Return [x, y] of the center of cell containing provided text 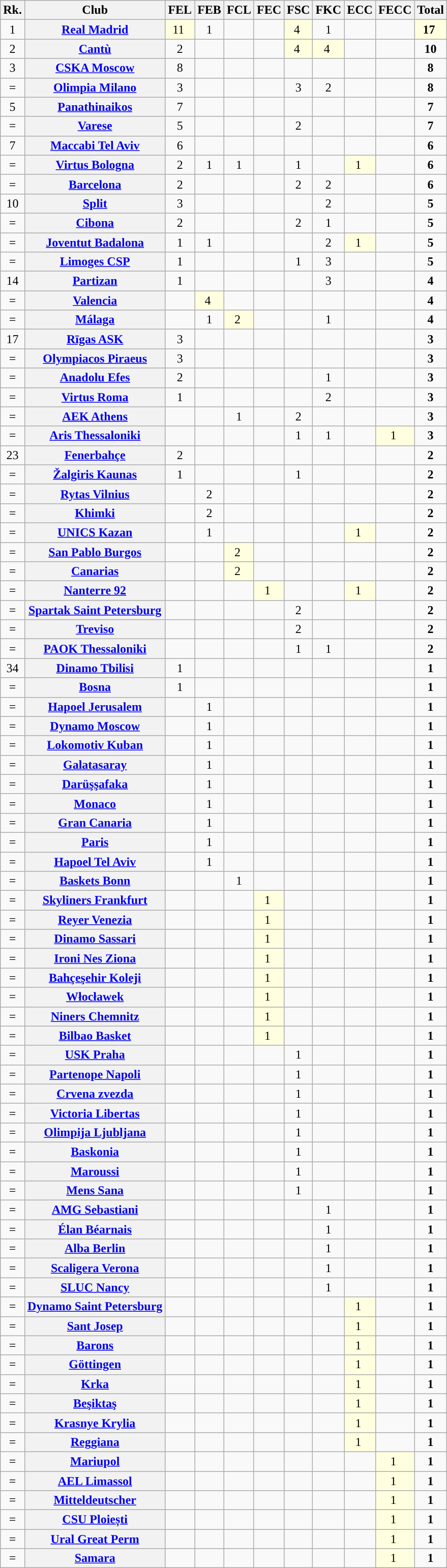
Hapoel Jerusalem [95, 707]
Olympiacos Piraeus [95, 358]
Beşiktaş [95, 1403]
Club [95, 10]
CSU Ploiești [95, 1520]
Hapoel Tel Aviv [95, 862]
Málaga [95, 320]
Skyliners Frankfurt [95, 900]
Virtus Roma [95, 397]
34 [13, 668]
Fenerbahçe [95, 455]
Khimki [95, 513]
Cibona [95, 223]
FECC [395, 10]
Barons [95, 1345]
Žalgiris Kaunas [95, 474]
PAOK Thessaloniki [95, 649]
FEL [180, 10]
AMG Sebastiani [95, 1210]
Olimpija Ljubljana [95, 1132]
USK Praha [95, 1055]
11 [180, 29]
Split [95, 203]
Samara [95, 1558]
Victoria Libertas [95, 1113]
14 [13, 281]
UNICS Kazan [95, 532]
Mariupol [95, 1461]
Joventut Badalona [95, 243]
Cantù [95, 49]
Élan Béarnais [95, 1229]
Maroussi [95, 1171]
Reyer Venezia [95, 920]
Maccabi Tel Aviv [95, 145]
Krasnye Krylia [95, 1423]
ECC [360, 10]
Mitteldeutscher [95, 1500]
Rk. [13, 10]
Darüşşafaka [95, 784]
Bilbao Basket [95, 1036]
Crvena zvezda [95, 1094]
Partenope Napoli [95, 1074]
Panathinaikos [95, 107]
Limoges CSP [95, 262]
Galatasaray [95, 765]
FEC [269, 10]
AEL Limassol [95, 1481]
Aris Thessaloniki [95, 436]
SLUC Nancy [95, 1287]
Mens Sana [95, 1191]
FEB [210, 10]
Alba Berlin [95, 1249]
Rytas Vilnius [95, 494]
Canarias [95, 571]
Ural Great Perm [95, 1539]
AEK Athens [95, 416]
Lokomotiv Kuban [95, 745]
CSKA Moscow [95, 68]
Dinamo Tbilisi [95, 668]
Baskets Bonn [95, 881]
Bahçeşehir Koleji [95, 978]
Scaligera Verona [95, 1268]
Sant Josep [95, 1326]
Monaco [95, 803]
Anadolu Efes [95, 378]
Dynamo Saint Petersburg [95, 1307]
Dinamo Sassari [95, 939]
Gran Canaria [95, 823]
Virtus Bologna [95, 165]
Valencia [95, 300]
Włocławek [95, 997]
Niners Chemnitz [95, 1016]
Barcelona [95, 184]
Rīgas ASK [95, 339]
Ironi Nes Ziona [95, 958]
Paris [95, 842]
Varese [95, 126]
FSC [299, 10]
Partizan [95, 281]
23 [13, 455]
FCL [239, 10]
Treviso [95, 629]
Reggiana [95, 1442]
Dynamo Moscow [95, 726]
Olimpia Milano [95, 87]
Krka [95, 1384]
Real Madrid [95, 29]
Total [431, 10]
San Pablo Burgos [95, 552]
Baskonia [95, 1152]
Spartak Saint Petersburg [95, 610]
Nanterre 92 [95, 591]
Bosna [95, 687]
Göttingen [95, 1365]
FKC [329, 10]
